For the text-containing cell, return its midpoint in [X, Y] coordinate format. 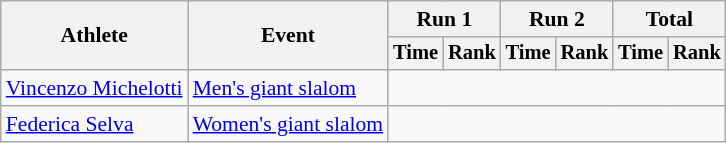
Federica Selva [94, 124]
Run 1 [444, 19]
Run 2 [557, 19]
Men's giant slalom [288, 88]
Vincenzo Michelotti [94, 88]
Event [288, 36]
Women's giant slalom [288, 124]
Athlete [94, 36]
Total [669, 19]
